Identify which cell holds the provided text, then report its (x, y) central coordinate. 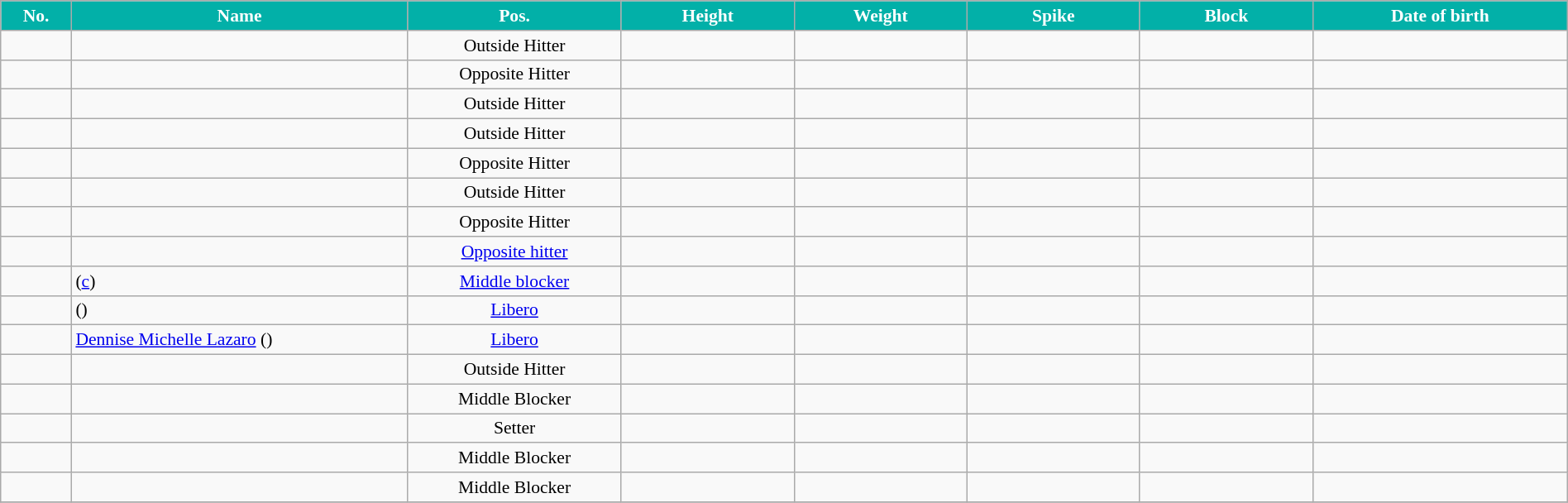
Setter (514, 429)
No. (36, 16)
Name (240, 16)
(c) (240, 281)
Height (708, 16)
Block (1226, 16)
Spike (1054, 16)
Date of birth (1440, 16)
Pos. (514, 16)
Weight (880, 16)
Dennise Michelle Lazaro () (240, 340)
Middle blocker (514, 281)
() (240, 310)
Opposite hitter (514, 251)
